Detect which cell encompasses the target text, then output its [X, Y] center coordinate. 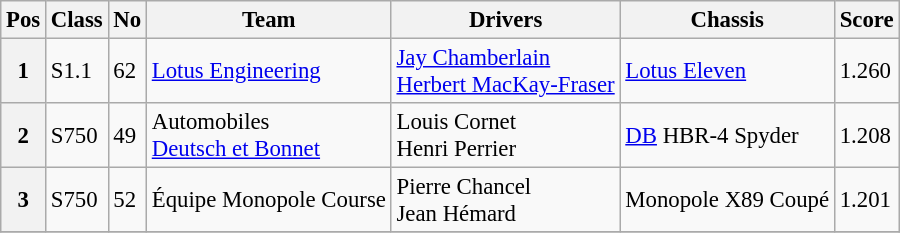
No [127, 20]
3 [24, 200]
Score [866, 20]
Lotus Engineering [268, 72]
1.208 [866, 136]
49 [127, 136]
1.201 [866, 200]
Monopole X89 Coupé [727, 200]
Class [78, 20]
1.260 [866, 72]
Chassis [727, 20]
52 [127, 200]
S1.1 [78, 72]
AutomobilesDeutsch et Bonnet [268, 136]
Équipe Monopole Course [268, 200]
Pos [24, 20]
DB HBR-4 Spyder [727, 136]
1 [24, 72]
Jay Chamberlain Herbert MacKay-Fraser [506, 72]
Louis Cornet Henri Perrier [506, 136]
Drivers [506, 20]
2 [24, 136]
Lotus Eleven [727, 72]
Team [268, 20]
Pierre Chancel Jean Hémard [506, 200]
62 [127, 72]
